Locate the cell with the specified text and output its [X, Y] center coordinate. 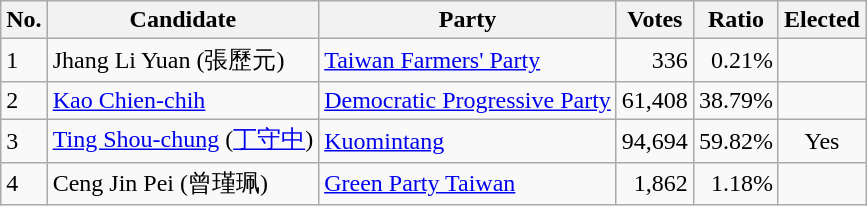
Elected [822, 20]
Yes [822, 140]
Ratio [736, 20]
Jhang Li Yuan (張歷元) [183, 60]
Kao Chien-chih [183, 100]
3 [24, 140]
No. [24, 20]
1 [24, 60]
Taiwan Farmers' Party [468, 60]
336 [654, 60]
61,408 [654, 100]
Votes [654, 20]
59.82% [736, 140]
1,862 [654, 184]
0.21% [736, 60]
Ceng Jin Pei (曾瑾珮) [183, 184]
Ting Shou-chung (丁守中) [183, 140]
Candidate [183, 20]
1.18% [736, 184]
2 [24, 100]
Party [468, 20]
94,694 [654, 140]
4 [24, 184]
Kuomintang [468, 140]
Green Party Taiwan [468, 184]
Democratic Progressive Party [468, 100]
38.79% [736, 100]
